Detect which cell encompasses the target text, then output its [X, Y] center coordinate. 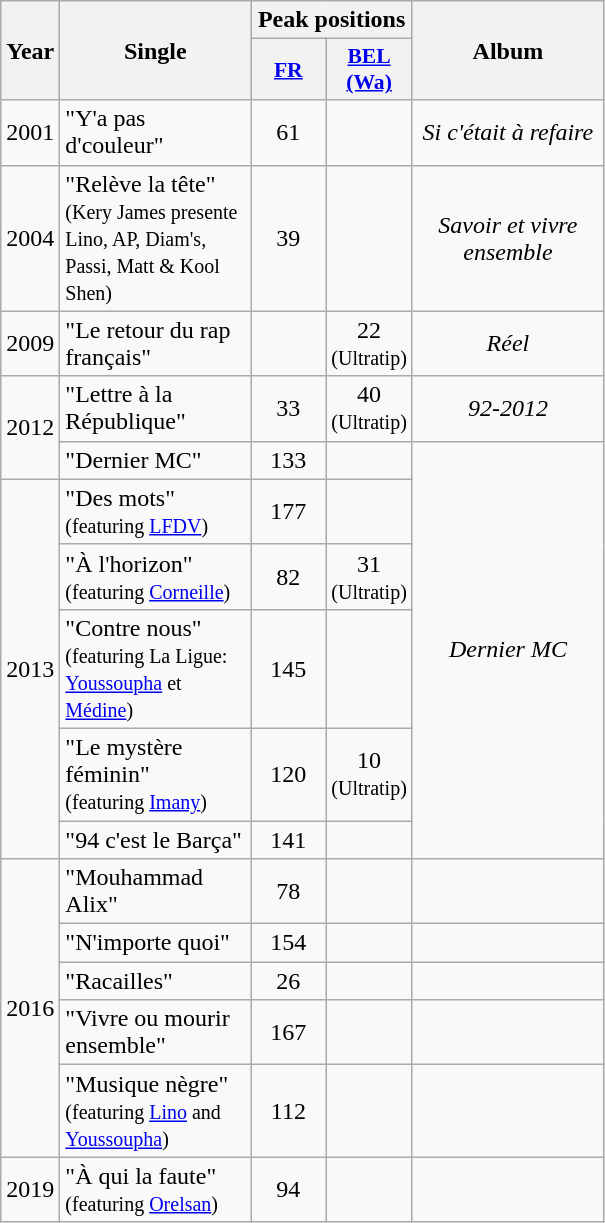
"Relève la tête" (Kery James presente Lino, AP, Diam's, Passi, Matt & Kool Shen) [156, 238]
"À qui la faute"(featuring Orelsan) [156, 1190]
"Vivre ou mourir ensemble" [156, 1032]
"Le retour du rap français" [156, 344]
2016 [30, 1008]
Year [30, 50]
26 [288, 981]
"Musique nègre"(featuring Lino and Youssoupha) [156, 1111]
2009 [30, 344]
Si c'était à refaire [508, 132]
145 [288, 668]
33 [288, 408]
92-2012 [508, 408]
2019 [30, 1190]
"N'importe quoi" [156, 943]
"94 c'est le Barça" [156, 839]
"Des mots" (featuring LFDV) [156, 512]
Peak positions [332, 20]
133 [288, 460]
120 [288, 774]
167 [288, 1032]
10(Ultratip) [370, 774]
Single [156, 50]
"Dernier MC" [156, 460]
177 [288, 512]
"Lettre à la République" [156, 408]
2001 [30, 132]
94 [288, 1190]
BEL (Wa) [370, 70]
2013 [30, 668]
Savoir et vivre ensemble [508, 238]
"Mouhammad Alix" [156, 892]
40 (Ultratip) [370, 408]
Réel [508, 344]
"À l'horizon" (featuring Corneille) [156, 576]
Album [508, 50]
"Le mystère féminin" (featuring Imany) [156, 774]
78 [288, 892]
2004 [30, 238]
FR [288, 70]
112 [288, 1111]
154 [288, 943]
141 [288, 839]
31 (Ultratip) [370, 576]
2012 [30, 428]
"Racailles" [156, 981]
Dernier MC [508, 650]
22 (Ultratip) [370, 344]
"Contre nous" (featuring La Ligue: Youssoupha et Médine) [156, 668]
61 [288, 132]
39 [288, 238]
"Y'a pas d'couleur" [156, 132]
82 [288, 576]
